Output the (x, y) coordinate of the center of the cell containing the given text.  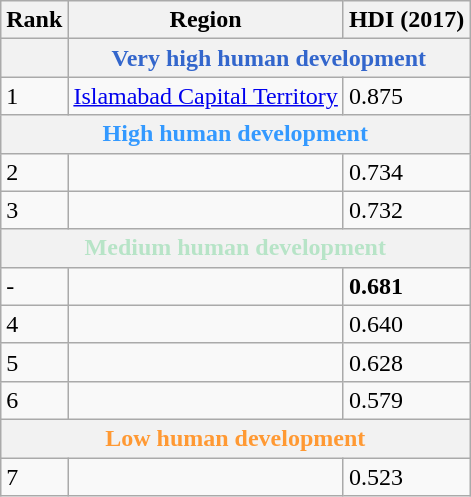
3 (34, 210)
5 (34, 362)
Very high human development (269, 58)
0.875 (406, 96)
4 (34, 324)
2 (34, 172)
0.579 (406, 400)
Islamabad Capital Territory (206, 96)
- (34, 286)
Medium human development (236, 248)
Rank (34, 20)
0.523 (406, 477)
0.732 (406, 210)
1 (34, 96)
High human development (236, 134)
0.681 (406, 286)
Low human development (236, 438)
0.628 (406, 362)
HDI (2017) (406, 20)
Region (206, 20)
0.640 (406, 324)
6 (34, 400)
0.734 (406, 172)
7 (34, 477)
